Find where the given text appears and provide that cell's center as [x, y] coordinate. 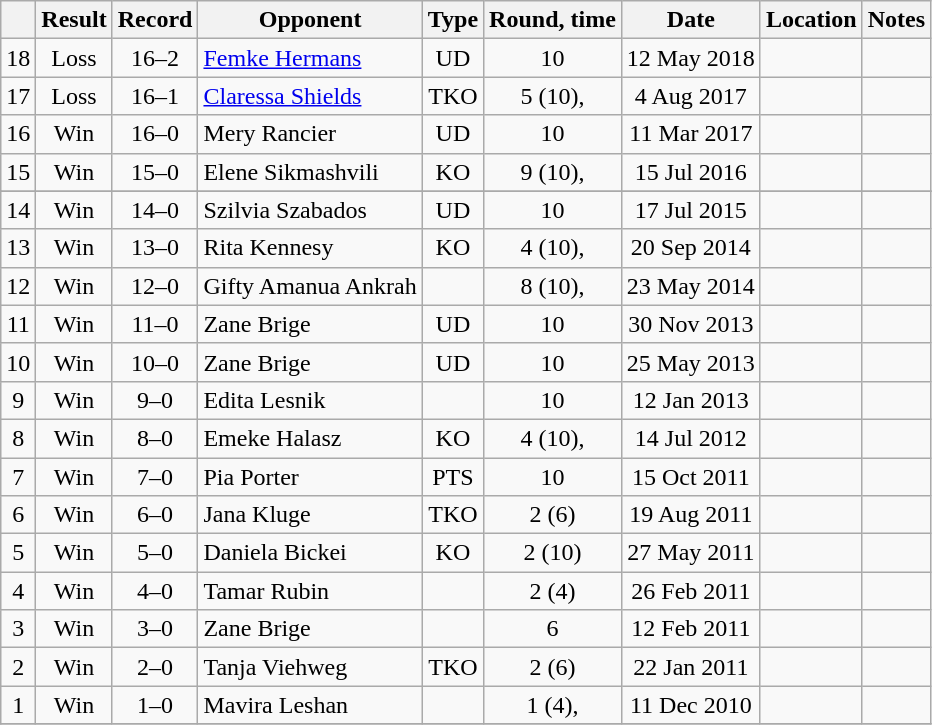
12 Jan 2013 [690, 400]
10–0 [155, 362]
Rita Kennesy [310, 248]
11 Mar 2017 [690, 134]
12 Feb 2011 [690, 629]
18 [18, 58]
1 [18, 705]
15 [18, 172]
17 Jul 2015 [690, 210]
11–0 [155, 324]
12–0 [155, 286]
4 Aug 2017 [690, 96]
23 May 2014 [690, 286]
14 [18, 210]
Jana Kluge [310, 515]
13 [18, 248]
Mavira Leshan [310, 705]
11 Dec 2010 [690, 705]
Tanja Viehweg [310, 667]
8 [18, 438]
Femke Hermans [310, 58]
20 Sep 2014 [690, 248]
5 (10), [553, 96]
Notes [896, 20]
12 [18, 286]
9 [18, 400]
Emeke Halasz [310, 438]
30 Nov 2013 [690, 324]
22 Jan 2011 [690, 667]
9 (10), [553, 172]
Pia Porter [310, 477]
11 [18, 324]
15–0 [155, 172]
16–1 [155, 96]
13–0 [155, 248]
2–0 [155, 667]
8–0 [155, 438]
5–0 [155, 553]
15 Jul 2016 [690, 172]
16 [18, 134]
26 Feb 2011 [690, 591]
Location [811, 20]
12 May 2018 [690, 58]
Result [74, 20]
9–0 [155, 400]
6–0 [155, 515]
14–0 [155, 210]
Record [155, 20]
Claressa Shields [310, 96]
15 Oct 2011 [690, 477]
16–2 [155, 58]
2 (4) [553, 591]
Elene Sikmashvili [310, 172]
Szilvia Szabados [310, 210]
5 [18, 553]
1 (4), [553, 705]
Tamar Rubin [310, 591]
17 [18, 96]
2 (10) [553, 553]
Mery Rancier [310, 134]
Opponent [310, 20]
Daniela Bickei [310, 553]
19 Aug 2011 [690, 515]
1–0 [155, 705]
4–0 [155, 591]
4 [18, 591]
8 (10), [553, 286]
2 [18, 667]
Date [690, 20]
25 May 2013 [690, 362]
Gifty Amanua Ankrah [310, 286]
16–0 [155, 134]
Edita Lesnik [310, 400]
7–0 [155, 477]
Round, time [553, 20]
3–0 [155, 629]
27 May 2011 [690, 553]
14 Jul 2012 [690, 438]
PTS [452, 477]
3 [18, 629]
7 [18, 477]
Type [452, 20]
